Return the (X, Y) coordinate for the center point of the cell that contains the specified text.  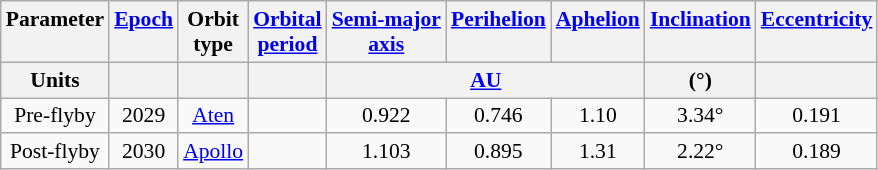
Post-flyby (55, 152)
Apollo (213, 152)
Eccentricity (817, 32)
Parameter (55, 32)
Aten (213, 116)
2030 (144, 152)
0.746 (498, 116)
Orbitalperiod (287, 32)
Aphelion (598, 32)
Perihelion (498, 32)
Orbittype (213, 32)
3.34° (700, 116)
2.22° (700, 152)
Units (55, 80)
0.922 (386, 116)
0.189 (817, 152)
Pre-flyby (55, 116)
Inclination (700, 32)
1.10 (598, 116)
0.895 (498, 152)
Semi-majoraxis (386, 32)
0.191 (817, 116)
1.103 (386, 152)
Epoch (144, 32)
AU (486, 80)
2029 (144, 116)
1.31 (598, 152)
(°) (700, 80)
